Find where the given text appears and provide that cell's center as [X, Y] coordinate. 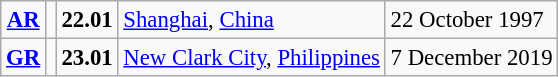
AR [24, 20]
23.01 [87, 58]
Shanghai, China [252, 20]
7 December 2019 [472, 58]
GR [24, 58]
22 October 1997 [472, 20]
22.01 [87, 20]
New Clark City, Philippines [252, 58]
